From the cell containing the given text, extract its center point as [x, y] coordinate. 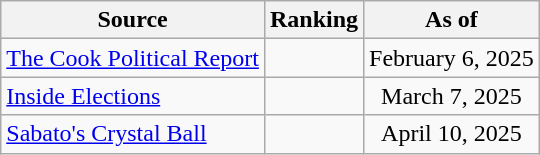
March 7, 2025 [452, 96]
Inside Elections [133, 96]
Ranking [314, 20]
As of [452, 20]
Source [133, 20]
April 10, 2025 [452, 134]
Sabato's Crystal Ball [133, 134]
February 6, 2025 [452, 58]
The Cook Political Report [133, 58]
